For the text-containing cell, return its midpoint in (x, y) coordinate format. 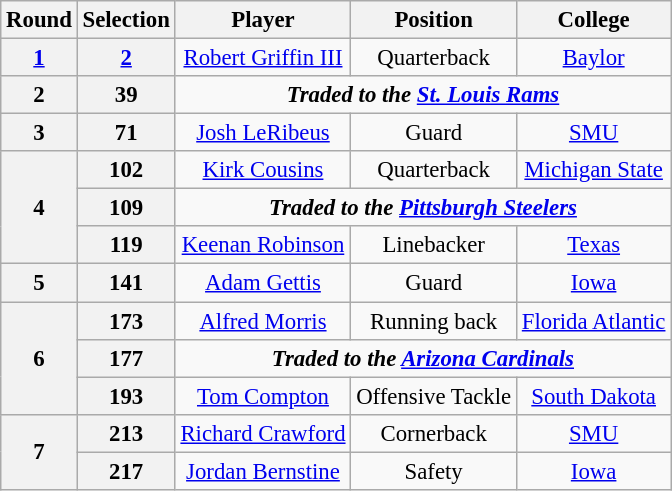
Adam Gettis (263, 283)
Selection (126, 20)
7 (39, 452)
Traded to the Pittsburgh Steelers (423, 208)
Tom Compton (263, 396)
Josh LeRibeus (263, 133)
173 (126, 321)
Linebacker (434, 245)
141 (126, 283)
Alfred Morris (263, 321)
Robert Griffin III (263, 58)
Position (434, 20)
Player (263, 20)
71 (126, 133)
217 (126, 471)
Offensive Tackle (434, 396)
39 (126, 95)
Round (39, 20)
193 (126, 396)
4 (39, 208)
119 (126, 245)
3 (39, 133)
109 (126, 208)
1 (39, 58)
Keenan Robinson (263, 245)
Jordan Bernstine (263, 471)
Texas (594, 245)
5 (39, 283)
213 (126, 433)
College (594, 20)
Traded to the Arizona Cardinals (423, 358)
Richard Crawford (263, 433)
Cornerback (434, 433)
102 (126, 170)
Michigan State (594, 170)
Running back (434, 321)
Baylor (594, 58)
Safety (434, 471)
Kirk Cousins (263, 170)
Florida Atlantic (594, 321)
6 (39, 358)
177 (126, 358)
South Dakota (594, 396)
Traded to the St. Louis Rams (423, 95)
